Locate the cell with the specified text and output its (x, y) center coordinate. 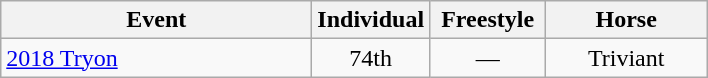
Freestyle (488, 20)
Triviant (626, 58)
74th (371, 58)
— (488, 58)
Event (156, 20)
Individual (371, 20)
2018 Tryon (156, 58)
Horse (626, 20)
